Determine the (x, y) coordinate at the center of the cell enclosing the given text.  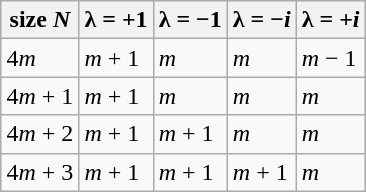
λ = +1 (116, 20)
λ = −i (262, 20)
4m + 1 (40, 96)
4m + 2 (40, 134)
4m + 3 (40, 172)
4m (40, 58)
m − 1 (330, 58)
λ = −1 (190, 20)
size N (40, 20)
λ = +i (330, 20)
